Return [x, y] of the center of cell containing provided text 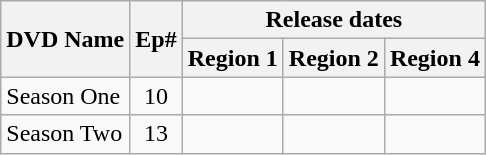
Region 4 [434, 58]
Ep# [156, 39]
DVD Name [66, 39]
10 [156, 96]
Region 2 [334, 58]
Season One [66, 96]
Season Two [66, 134]
Release dates [334, 20]
13 [156, 134]
Region 1 [232, 58]
